Capture the cell that displays the provided text and extract its [X, Y] central coordinate. 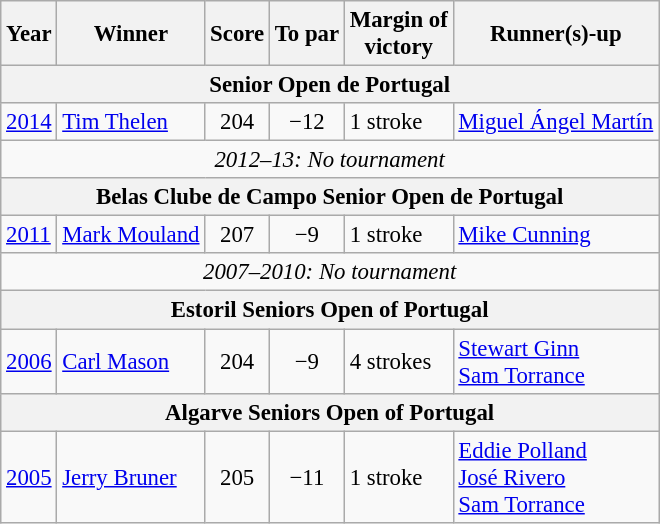
207 [238, 235]
Margin ofvictory [398, 34]
2007–2010: No tournament [330, 273]
Stewart Ginn Sam Torrance [556, 362]
205 [238, 477]
Belas Clube de Campo Senior Open de Portugal [330, 197]
Estoril Seniors Open of Portugal [330, 310]
To par [306, 34]
2012–13: No tournament [330, 160]
Tim Thelen [131, 122]
2011 [29, 235]
Eddie Polland José Rivero Sam Torrance [556, 477]
Jerry Bruner [131, 477]
2006 [29, 362]
2005 [29, 477]
Year [29, 34]
−11 [306, 477]
−12 [306, 122]
Mark Mouland [131, 235]
Winner [131, 34]
Miguel Ángel Martín [556, 122]
Mike Cunning [556, 235]
4 strokes [398, 362]
Runner(s)-up [556, 34]
Score [238, 34]
Carl Mason [131, 362]
2014 [29, 122]
Algarve Seniors Open of Portugal [330, 412]
Senior Open de Portugal [330, 85]
